Pinpoint the cell where the given text exists, returning its (X, Y) midpoint coordinate. 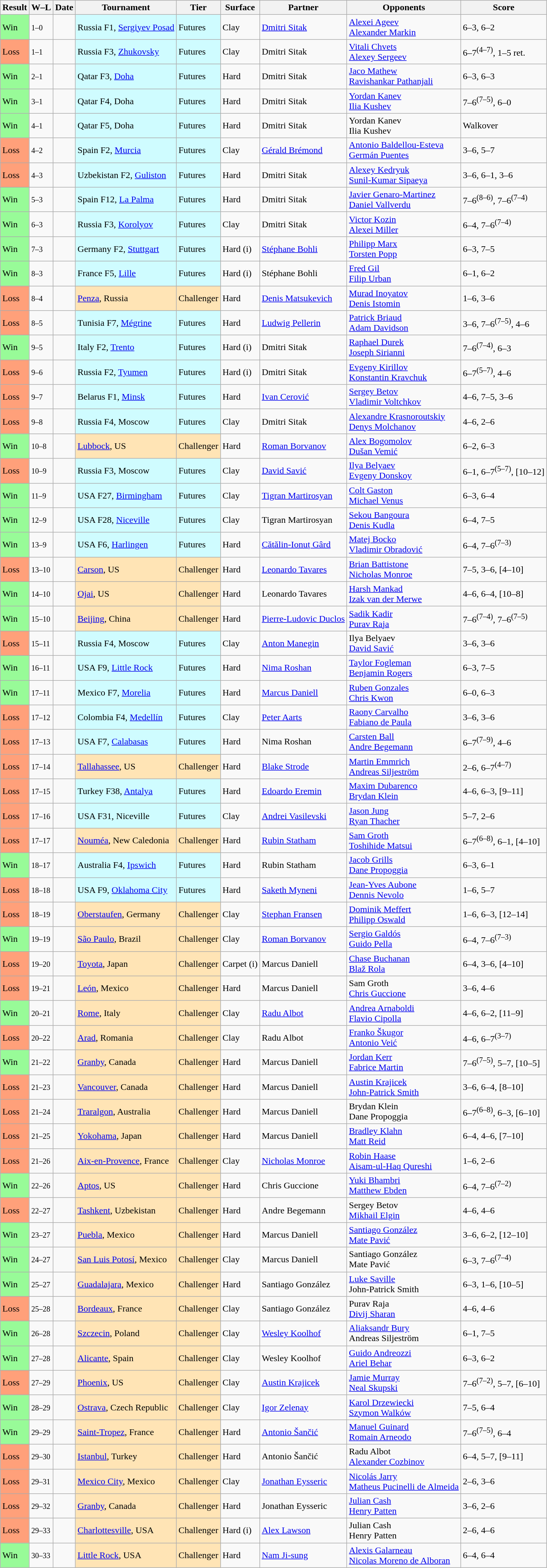
Carsten Ball Andre Begemann (404, 742)
Sergey Betov Vladimir Voltchkov (404, 397)
8–4 (41, 298)
7–5, 6–4 (503, 1407)
Istanbul, Turkey (126, 1456)
Beijing, China (126, 618)
Qatar F3, Doha (126, 77)
29–30 (41, 1456)
Oberstaufen, Germany (126, 915)
Matej Bocko Vladimir Obradović (404, 545)
6–4, 7–6(7–4) (503, 224)
Traralgon, Australia (126, 1112)
2–6, 4–6 (503, 1530)
26–28 (41, 1334)
16–11 (41, 668)
Colombia F4, Medellín (126, 718)
6–1, 7–5 (503, 1334)
Russia F3, Moscow (126, 471)
Chris Guccione (303, 1186)
1–0 (41, 27)
17–15 (41, 791)
Bordeaux, France (126, 1308)
Tashkent, Uzbekistan (126, 1210)
Jaco Mathew Ravishankar Pathanjali (404, 77)
Puebla, Mexico (126, 1235)
Pierre-Ludovic Duclos (303, 618)
25–28 (41, 1308)
Brydan Klein Dane Propoggia (404, 1112)
4–6, 6–4, [10–8] (503, 594)
Carpet (i) (240, 964)
Alexei Ageev Alexander Markin (404, 27)
Sam Groth Chris Guccione (404, 988)
Ludwig Pellerin (303, 323)
7–6(8–6), 7–6(7–4) (503, 199)
Nouméa, New Caledonia (126, 840)
Russia F3, Zhukovsky (126, 52)
21–22 (41, 1062)
7–5, 3–6, [4–10] (503, 569)
6–3, 1–6, [10–5] (503, 1284)
Gérald Brémond (303, 150)
21–25 (41, 1137)
Germany F2, Stuttgart (126, 249)
19–21 (41, 988)
1–6, 3–6 (503, 298)
9–7 (41, 397)
Blake Strode (303, 767)
Charlottesville, USA (126, 1530)
22–26 (41, 1186)
6–1, 6–2 (503, 274)
Andre Begemann (303, 1210)
Alicante, Spain (126, 1358)
USA F28, Niceville (126, 520)
17–13 (41, 742)
Russia F1, Sergiyev Posad (126, 27)
30–33 (41, 1555)
6–0, 6–3 (503, 693)
27–29 (41, 1383)
Aix-en-Provence, France (126, 1161)
Saint-Tropez, France (126, 1432)
Igor Zelenay (303, 1407)
Dominik Meffert Philipp Oswald (404, 915)
Sadik Kadir Purav Raja (404, 618)
Jamie Murray Neal Skupski (404, 1383)
Tournament (126, 8)
10–9 (41, 471)
Szczecin, Poland (126, 1334)
8–3 (41, 274)
Sam Groth Toshihide Matsui (404, 840)
29–33 (41, 1530)
Spain F2, Murcia (126, 150)
10–8 (41, 446)
6–3, 6–4 (503, 496)
Ruben Gonzales Chris Kwon (404, 693)
4–1 (41, 126)
3–1 (41, 101)
Ilya Belyaev David Savić (404, 643)
17–17 (41, 840)
Qatar F5, Doha (126, 126)
24–27 (41, 1259)
9–8 (41, 421)
Vitali Chvets Alexey Sergeev (404, 52)
Penza, Russia (126, 298)
4–3 (41, 175)
Opponents (404, 8)
Harsh Mankad Izak van der Merwe (404, 594)
3–6, 6–4, [8–10] (503, 1087)
Qatar F4, Doha (126, 101)
USA F27, Birmingham (126, 496)
12–9 (41, 520)
20–21 (41, 1013)
Purav Raja Divij Sharan (404, 1308)
17–12 (41, 718)
Sergio Galdós Guido Pella (404, 939)
Australia F4, Ipswich (126, 865)
6–7(6–8), 6–1, [4–10] (503, 840)
Andrei Vasilevski (303, 816)
Partner (303, 8)
Rome, Italy (126, 1013)
Bradley Klahn Matt Reid (404, 1137)
David Savić (303, 471)
3–6, 2–6 (503, 1506)
Yuki Bhambri Matthew Ebden (404, 1186)
8–5 (41, 323)
Ivan Cerović (303, 397)
4–6, 7–5, 3–6 (503, 397)
7–6(7–4), 7–6(7–5) (503, 618)
21–23 (41, 1087)
28–29 (41, 1407)
6–7(7–9), 4–6 (503, 742)
Spain F12, La Palma (126, 199)
Manuel Guinard Romain Arneodo (404, 1432)
Antonio Baldellou-Esteva Germán Puentes (404, 150)
27–28 (41, 1358)
6–7(4–7), 1–5 ret. (503, 52)
Victor Kozin Alexei Miller (404, 224)
Sekou Bangoura Denis Kudla (404, 520)
USA F7, Calabasas (126, 742)
18–17 (41, 865)
Austin Krajicek John-Patrick Smith (404, 1087)
Taylor Fogleman Benjamin Rogers (404, 668)
Evgeny Kirillov Konstantin Kravchuk (404, 372)
Alex Bogomolov Dušan Vemić (404, 446)
Turkey F38, Antalya (126, 791)
Yokohama, Japan (126, 1137)
21–24 (41, 1112)
Surface (240, 8)
Ojai, US (126, 594)
Franko Škugor Antonio Veić (404, 1037)
Russia F2, Tyumen (126, 372)
29–32 (41, 1506)
1–6, 5–7 (503, 890)
Little Rock, USA (126, 1555)
São Paulo, Brazil (126, 939)
Uzbekistan F2, Guliston (126, 175)
Alexey Kedryuk Sunil-Kumar Sipaeya (404, 175)
Aliaksandr Bury Andreas Siljeström (404, 1334)
6–4, 7–5 (503, 520)
13–10 (41, 569)
Belarus F1, Minsk (126, 397)
2–6, 3–6 (503, 1481)
21–26 (41, 1161)
Jacob Grills Dane Propoggia (404, 865)
7–6(7–2), 5–7, [6–10] (503, 1383)
Andrea Arnaboldi Flavio Cipolla (404, 1013)
6–3, 6–1 (503, 865)
7–6(7–5), 6–4 (503, 1432)
4–6, 6–2, [11–9] (503, 1013)
4–6, 6–3, [9–11] (503, 791)
Philipp Marx Torsten Popp (404, 249)
6–3, 6–3 (503, 77)
3–6, 7–6(7–5), 4–6 (503, 323)
Patrick Briaud Adam Davidson (404, 323)
Chase Buchanan Blaž Rola (404, 964)
6–4, 3–6, [4–10] (503, 964)
Alexis Galarneau Nicolas Moreno de Alboran (404, 1555)
3–6, 6–2, [12–10] (503, 1235)
4–2 (41, 150)
Alexandre Krasnoroutskiy Denys Molchanov (404, 421)
Nicholas Monroe (303, 1161)
Lubbock, US (126, 446)
USA F31, Niceville (126, 816)
Guido Andreozzi Ariel Behar (404, 1358)
4–6, 2–6 (503, 421)
6–3 (41, 224)
Raphael Durek Joseph Sirianni (404, 348)
6–3, 7–6(7–4) (503, 1259)
3–6, 5–7 (503, 150)
29–29 (41, 1432)
3–6, 6–1, 3–6 (503, 175)
Mexico F7, Morelia (126, 693)
6–4, 5–7, [9–11] (503, 1456)
7–6(7–5), 6–0 (503, 101)
Luke Saville John-Patrick Smith (404, 1284)
Tallahassee, US (126, 767)
Edoardo Eremin (303, 791)
Jordan Kerr Fabrice Martin (404, 1062)
Mexico City, Mexico (126, 1481)
Maxim Dubarenco Brydan Klein (404, 791)
7–6(7–4), 6–3 (503, 348)
USA F9, Oklahoma City (126, 890)
29–31 (41, 1481)
1–1 (41, 52)
Score (503, 8)
Brian Battistone Nicholas Monroe (404, 569)
Toyota, Japan (126, 964)
Vancouver, Canada (126, 1087)
Javier Genaro-Martinez Daniel Vallverdu (404, 199)
Phoenix, US (126, 1383)
23–27 (41, 1235)
6–4, 6–4 (503, 1555)
1–6, 6–3, [12–14] (503, 915)
Alex Lawson (303, 1530)
Arad, Romania (126, 1037)
14–10 (41, 594)
11–9 (41, 496)
Jason Jung Ryan Thacher (404, 816)
20–22 (41, 1037)
18–19 (41, 915)
USA F6, Harlingen (126, 545)
Aptos, US (126, 1186)
Tunisia F7, Mégrine (126, 323)
Cătălin-Ionuț Gârd (303, 545)
7–3 (41, 249)
17–14 (41, 767)
6–1, 6–7(5–7), [10–12] (503, 471)
18–18 (41, 890)
Saketh Myneni (303, 890)
Robin Haase Aisam-ul-Haq Qureshi (404, 1161)
Nam Ji-sung (303, 1555)
6–7(6–8), 6–3, [6–10] (503, 1112)
5–3 (41, 199)
17–11 (41, 693)
Stephan Fransen (303, 915)
9–6 (41, 372)
Carson, US (126, 569)
Result (15, 8)
Murad Inoyatov Denis Istomin (404, 298)
Nicolás Jarry Matheus Pucinelli de Almeida (404, 1481)
San Luis Potosí, Mexico (126, 1259)
León, Mexico (126, 988)
15–11 (41, 643)
Colt Gaston Michael Venus (404, 496)
19–19 (41, 939)
Tier (198, 8)
9–5 (41, 348)
6–4, 4–6, [7–10] (503, 1137)
Italy F2, Trento (126, 348)
Walkover (503, 126)
Ilya Belyaev Evgeny Donskoy (404, 471)
Austin Krajicek (303, 1383)
6–7(5–7), 4–6 (503, 372)
2–6, 6–7(4–7) (503, 767)
19–20 (41, 964)
17–16 (41, 816)
2–1 (41, 77)
6–2, 6–3 (503, 446)
Sergey Betov Mikhail Elgin (404, 1210)
6–4, 7–6(7–2) (503, 1186)
Martin Emmrich Andreas Siljeström (404, 767)
Peter Aarts (303, 718)
Jean-Yves Aubone Dennis Nevolo (404, 890)
Radu Albot Alexander Cozbinov (404, 1456)
Russia F3, Korolyov (126, 224)
Ostrava, Czech Republic (126, 1407)
Fred Gil Filip Urban (404, 274)
13–9 (41, 545)
Guadalajara, Mexico (126, 1284)
Date (64, 8)
4–6, 6–7(3–7) (503, 1037)
Raony Carvalho Fabiano de Paula (404, 718)
3–6, 4–6 (503, 988)
Anton Manegin (303, 643)
USA F9, Little Rock (126, 668)
France F5, Lille (126, 274)
15–10 (41, 618)
Denis Matsukevich (303, 298)
Karol Drzewiecki Szymon Walków (404, 1407)
W–L (41, 8)
7–6(7–5), 5–7, [10–5] (503, 1062)
1–6, 2–6 (503, 1161)
25–27 (41, 1284)
22–27 (41, 1210)
5–7, 2–6 (503, 816)
